For the text-containing cell, return its midpoint in [x, y] coordinate format. 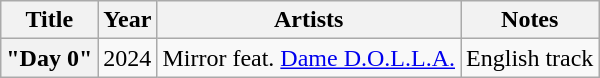
Mirror feat. Dame D.O.L.L.A. [309, 58]
2024 [128, 58]
Title [50, 20]
"Day 0" [50, 58]
Year [128, 20]
Artists [309, 20]
English track [530, 58]
Notes [530, 20]
